Search for the cell housing the specified text and yield its (X, Y) center coordinate. 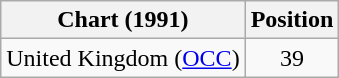
Chart (1991) (123, 20)
39 (292, 58)
United Kingdom (OCC) (123, 58)
Position (292, 20)
